Detect which cell encompasses the target text, then output its (x, y) center coordinate. 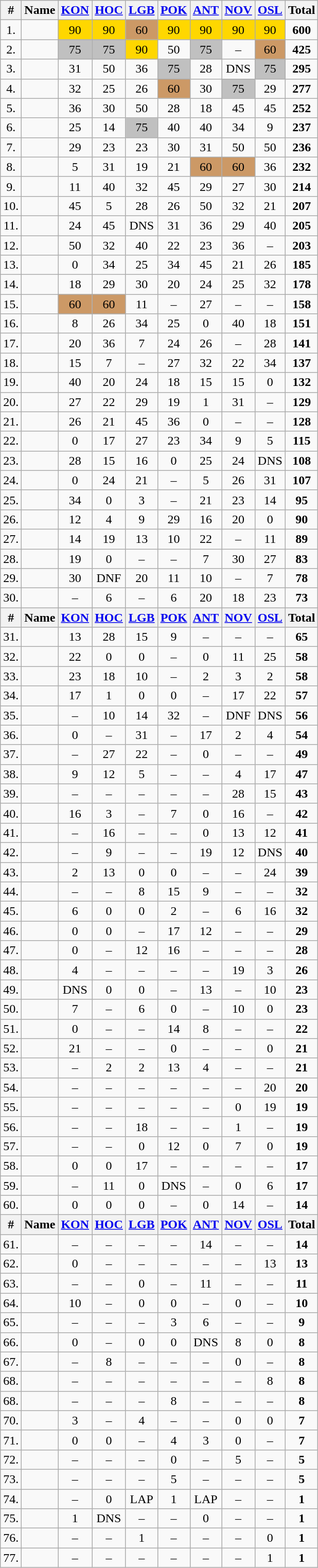
58. (11, 1166)
44. (11, 892)
28. (11, 558)
43 (302, 794)
4. (11, 89)
83 (302, 558)
73 (302, 598)
41. (11, 833)
137 (302, 363)
3. (11, 69)
53. (11, 1068)
207 (302, 206)
2. (11, 49)
8. (11, 167)
78 (302, 578)
75. (11, 1519)
41 (302, 833)
46. (11, 931)
71. (11, 1440)
128 (302, 421)
1. (11, 30)
40. (11, 813)
151 (302, 324)
72. (11, 1459)
47. (11, 950)
600 (302, 30)
23. (11, 461)
115 (302, 441)
6. (11, 128)
64. (11, 1303)
60. (11, 1205)
19. (11, 382)
12. (11, 245)
65. (11, 1323)
73. (11, 1479)
32. (11, 657)
24. (11, 480)
54 (302, 735)
178 (302, 285)
54. (11, 1087)
50. (11, 1009)
59. (11, 1185)
9. (11, 186)
77. (11, 1558)
48. (11, 970)
18. (11, 363)
51. (11, 1029)
42 (302, 813)
31. (11, 637)
17. (11, 343)
34. (11, 696)
7. (11, 147)
45. (11, 911)
141 (302, 343)
5. (11, 108)
49 (302, 754)
26. (11, 519)
27. (11, 539)
37. (11, 754)
39. (11, 794)
185 (302, 265)
38. (11, 774)
214 (302, 186)
107 (302, 480)
42. (11, 852)
15. (11, 304)
205 (302, 225)
52. (11, 1048)
30. (11, 598)
95 (302, 500)
132 (302, 382)
237 (302, 128)
65 (302, 637)
35. (11, 715)
76. (11, 1538)
16. (11, 324)
20. (11, 402)
66. (11, 1342)
61. (11, 1244)
36. (11, 735)
13. (11, 265)
33. (11, 676)
203 (302, 245)
252 (302, 108)
236 (302, 147)
57. (11, 1146)
14. (11, 285)
57 (302, 696)
56. (11, 1126)
47 (302, 774)
232 (302, 167)
89 (302, 539)
74. (11, 1499)
10. (11, 206)
25. (11, 500)
129 (302, 402)
67. (11, 1362)
295 (302, 69)
22. (11, 441)
29. (11, 578)
63. (11, 1283)
55. (11, 1107)
62. (11, 1264)
70. (11, 1420)
425 (302, 49)
56 (302, 715)
49. (11, 990)
39 (302, 872)
21. (11, 421)
108 (302, 461)
43. (11, 872)
11. (11, 225)
158 (302, 304)
277 (302, 89)
